Output the (x, y) coordinate of the center of the cell containing the given text.  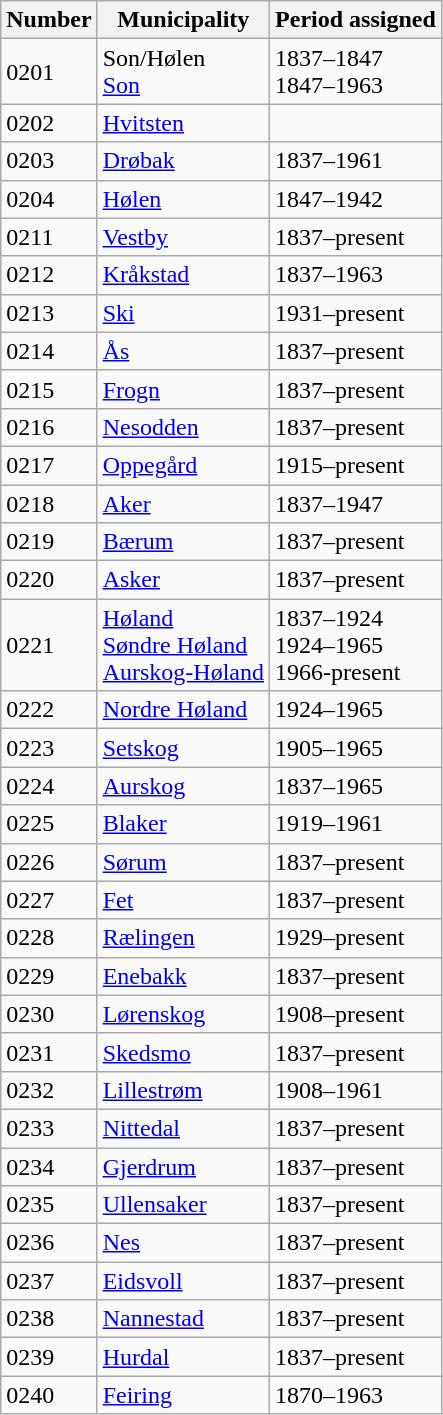
Blaker (183, 824)
0230 (49, 1014)
1915–present (356, 465)
Feiring (183, 1395)
Drøbak (183, 161)
0216 (49, 427)
Sørum (183, 862)
0220 (49, 580)
Ski (183, 313)
0203 (49, 161)
Nannestad (183, 1319)
1924–1965 (356, 710)
0229 (49, 976)
1908–present (356, 1014)
0202 (49, 123)
1847–1942 (356, 199)
Aker (183, 503)
Hølen (183, 199)
Vestby (183, 237)
Asker (183, 580)
1870–1963 (356, 1395)
Gjerdrum (183, 1167)
0233 (49, 1128)
Frogn (183, 389)
1929–present (356, 938)
Lillestrøm (183, 1090)
0214 (49, 351)
Aurskog (183, 786)
Hurdal (183, 1357)
Hvitsten (183, 123)
0240 (49, 1395)
0237 (49, 1281)
0211 (49, 237)
Lørenskog (183, 1014)
0219 (49, 542)
HølandSøndre HølandAurskog-Høland (183, 645)
0235 (49, 1205)
0223 (49, 748)
0213 (49, 313)
0236 (49, 1243)
1905–1965 (356, 748)
Nittedal (183, 1128)
1908–1961 (356, 1090)
0204 (49, 199)
0221 (49, 645)
Nesodden (183, 427)
0218 (49, 503)
Nes (183, 1243)
Setskog (183, 748)
Fet (183, 900)
Municipality (183, 20)
Kråkstad (183, 275)
Son/HølenSon (183, 72)
1837–1965 (356, 786)
0212 (49, 275)
0225 (49, 824)
Ås (183, 351)
1837–19241924–19651966-present (356, 645)
Nordre Høland (183, 710)
1837–1963 (356, 275)
1931–present (356, 313)
Enebakk (183, 976)
0232 (49, 1090)
Number (49, 20)
0224 (49, 786)
0222 (49, 710)
0231 (49, 1052)
0239 (49, 1357)
Rælingen (183, 938)
0238 (49, 1319)
1837–18471847–1963 (356, 72)
1837–1961 (356, 161)
Skedsmo (183, 1052)
Period assigned (356, 20)
1837–1947 (356, 503)
0215 (49, 389)
0226 (49, 862)
0228 (49, 938)
1919–1961 (356, 824)
0234 (49, 1167)
0227 (49, 900)
Ullensaker (183, 1205)
Bærum (183, 542)
0217 (49, 465)
0201 (49, 72)
Eidsvoll (183, 1281)
Oppegård (183, 465)
